Detect which cell encompasses the target text, then output its [x, y] center coordinate. 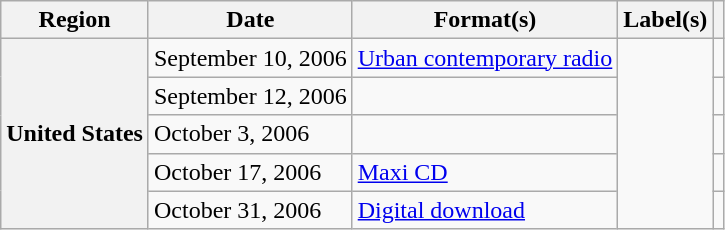
Format(s) [485, 20]
September 12, 2006 [250, 96]
October 3, 2006 [250, 134]
Digital download [485, 210]
October 17, 2006 [250, 172]
September 10, 2006 [250, 58]
Date [250, 20]
Label(s) [666, 20]
Urban contemporary radio [485, 58]
United States [75, 134]
Maxi CD [485, 172]
Region [75, 20]
October 31, 2006 [250, 210]
